Detect which cell encompasses the target text, then output its (X, Y) center coordinate. 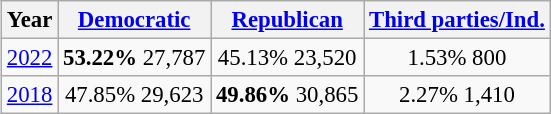
Republican (288, 20)
47.85% 29,623 (134, 95)
53.22% 27,787 (134, 58)
49.86% 30,865 (288, 95)
Third parties/Ind. (458, 20)
2018 (30, 95)
45.13% 23,520 (288, 58)
1.53% 800 (458, 58)
2.27% 1,410 (458, 95)
2022 (30, 58)
Year (30, 20)
Democratic (134, 20)
